Return the (x, y) coordinate for the center point of the cell that contains the specified text.  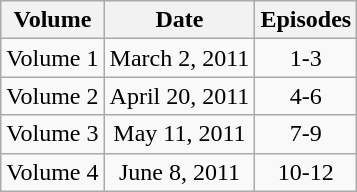
Episodes (306, 20)
10-12 (306, 172)
June 8, 2011 (180, 172)
7-9 (306, 134)
Date (180, 20)
March 2, 2011 (180, 58)
Volume (52, 20)
May 11, 2011 (180, 134)
1-3 (306, 58)
Volume 3 (52, 134)
Volume 1 (52, 58)
April 20, 2011 (180, 96)
Volume 4 (52, 172)
4-6 (306, 96)
Volume 2 (52, 96)
